Output the [X, Y] coordinate of the center of the cell containing the given text.  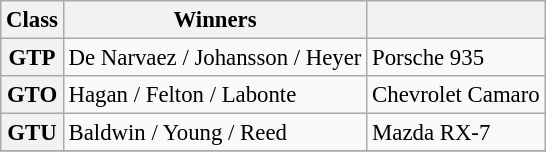
Porsche 935 [456, 58]
GTP [32, 58]
Winners [214, 20]
Mazda RX-7 [456, 133]
Baldwin / Young / Reed [214, 133]
GTO [32, 95]
Chevrolet Camaro [456, 95]
GTU [32, 133]
Hagan / Felton / Labonte [214, 95]
De Narvaez / Johansson / Heyer [214, 58]
Class [32, 20]
